Search for the cell housing the specified text and yield its (X, Y) center coordinate. 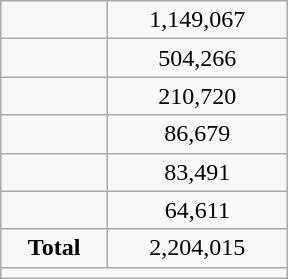
2,204,015 (197, 248)
1,149,067 (197, 20)
504,266 (197, 58)
64,611 (197, 210)
Total (54, 248)
210,720 (197, 96)
83,491 (197, 172)
86,679 (197, 134)
